Return (x, y) of the center of cell containing provided text 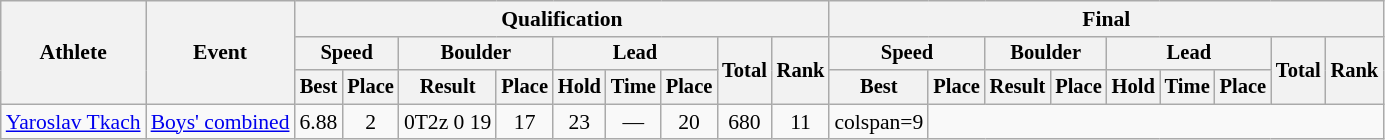
Yaroslav Tkach (74, 122)
23 (580, 122)
20 (689, 122)
Athlete (74, 52)
— (634, 122)
6.88 (319, 122)
Qualification (562, 19)
17 (524, 122)
11 (801, 122)
Boys' combined (220, 122)
colspan=9 (878, 122)
680 (744, 122)
0T2z 0 19 (448, 122)
2 (370, 122)
Event (220, 52)
Final (1106, 19)
